Search for the cell housing the specified text and yield its [x, y] center coordinate. 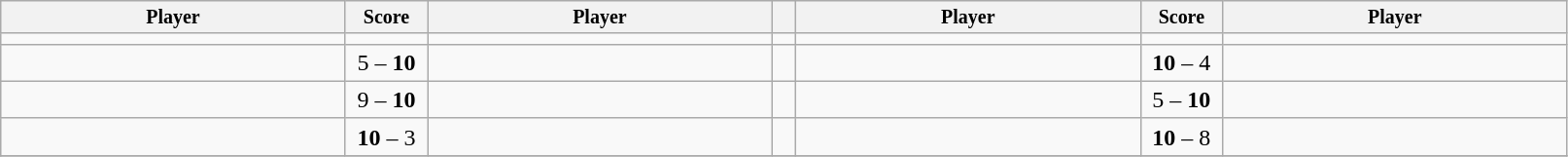
10 – 4 [1181, 62]
10 – 3 [386, 137]
10 – 8 [1181, 137]
9 – 10 [386, 99]
